Pinpoint the cell where the given text exists, returning its (x, y) midpoint coordinate. 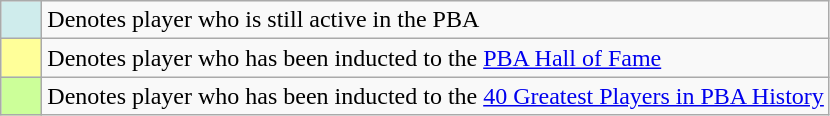
Denotes player who is still active in the PBA (436, 20)
Denotes player who has been inducted to the 40 Greatest Players in PBA History (436, 96)
Denotes player who has been inducted to the PBA Hall of Fame (436, 58)
